Locate the cell with the specified text and output its [X, Y] center coordinate. 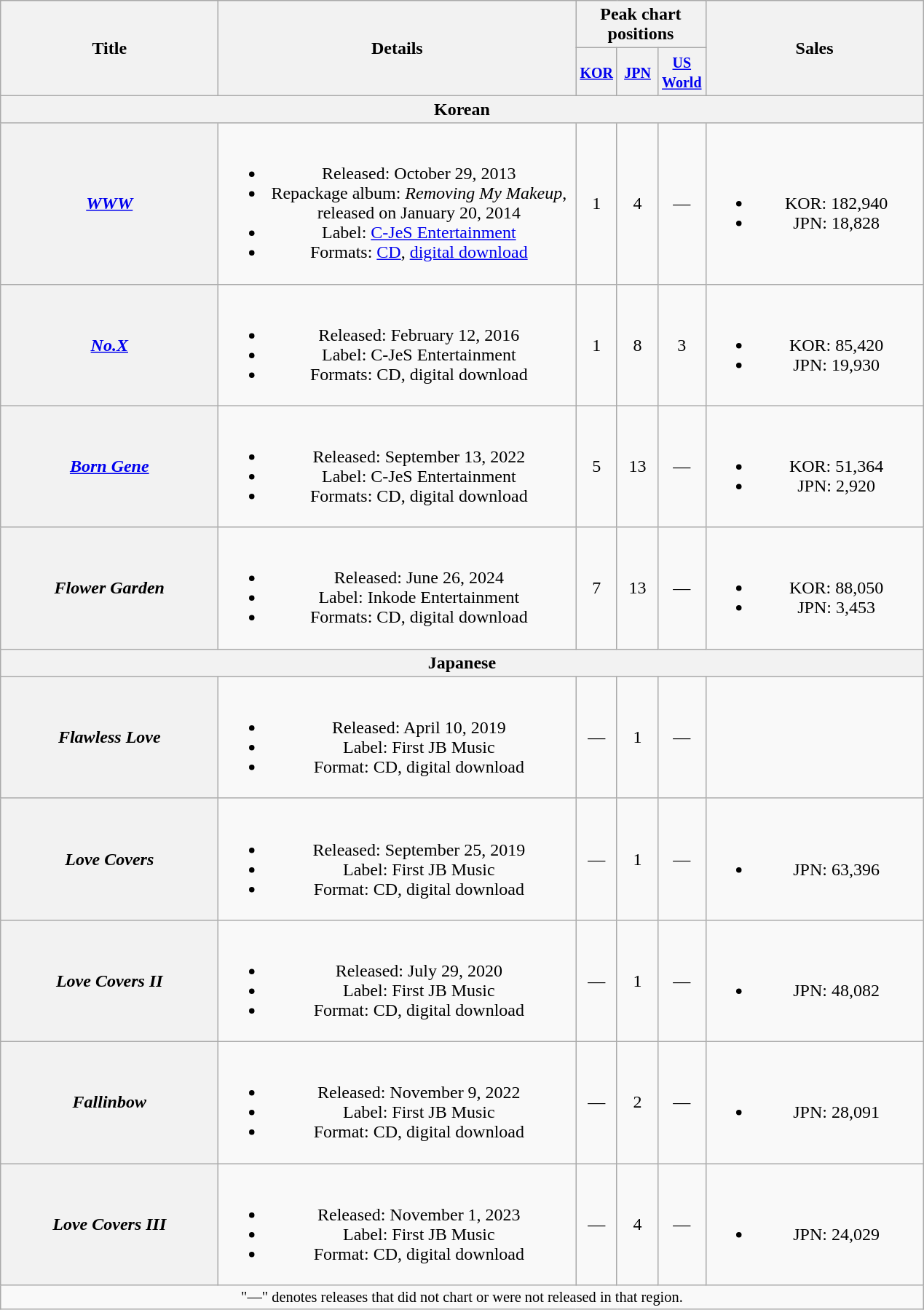
Peak chart positions [641, 25]
Released: June 26, 2024Label: Inkode EntertainmentFormats: CD, digital download [398, 588]
US World [682, 71]
JPN [637, 71]
Korean [462, 109]
Flawless Love [109, 737]
Title [109, 48]
Fallinbow [109, 1102]
Released: September 25, 2019Label: First JB MusicFormat: CD, digital download [398, 859]
Released: October 29, 2013Repackage album: Removing My Makeup, released on January 20, 2014Label: C-JeS EntertainmentFormats: CD, digital download [398, 204]
WWW [109, 204]
7 [597, 588]
Details [398, 48]
Released: July 29, 2020Label: First JB MusicFormat: CD, digital download [398, 980]
KOR: 85,420JPN: 19,930 [814, 345]
JPN: 48,082 [814, 980]
"—" denotes releases that did not chart or were not released in that region. [462, 1298]
Japanese [462, 663]
3 [682, 345]
KOR: 88,050JPN: 3,453 [814, 588]
Released: February 12, 2016Label: C-JeS EntertainmentFormats: CD, digital download [398, 345]
Released: November 9, 2022Label: First JB MusicFormat: CD, digital download [398, 1102]
KOR [597, 71]
Released: September 13, 2022Label: C-JeS EntertainmentFormats: CD, digital download [398, 466]
Sales [814, 48]
JPN: 28,091 [814, 1102]
Released: April 10, 2019Label: First JB MusicFormat: CD, digital download [398, 737]
JPN: 24,029 [814, 1225]
Love Covers [109, 859]
Flower Garden [109, 588]
8 [637, 345]
2 [637, 1102]
KOR: 51,364JPN: 2,920 [814, 466]
Born Gene [109, 466]
Love Covers II [109, 980]
JPN: 63,396 [814, 859]
Love Covers III [109, 1225]
Released: November 1, 2023Label: First JB MusicFormat: CD, digital download [398, 1225]
KOR: 182,940JPN: 18,828 [814, 204]
5 [597, 466]
No.X [109, 345]
